Determine the [x, y] coordinate at the center of the cell enclosing the given text.  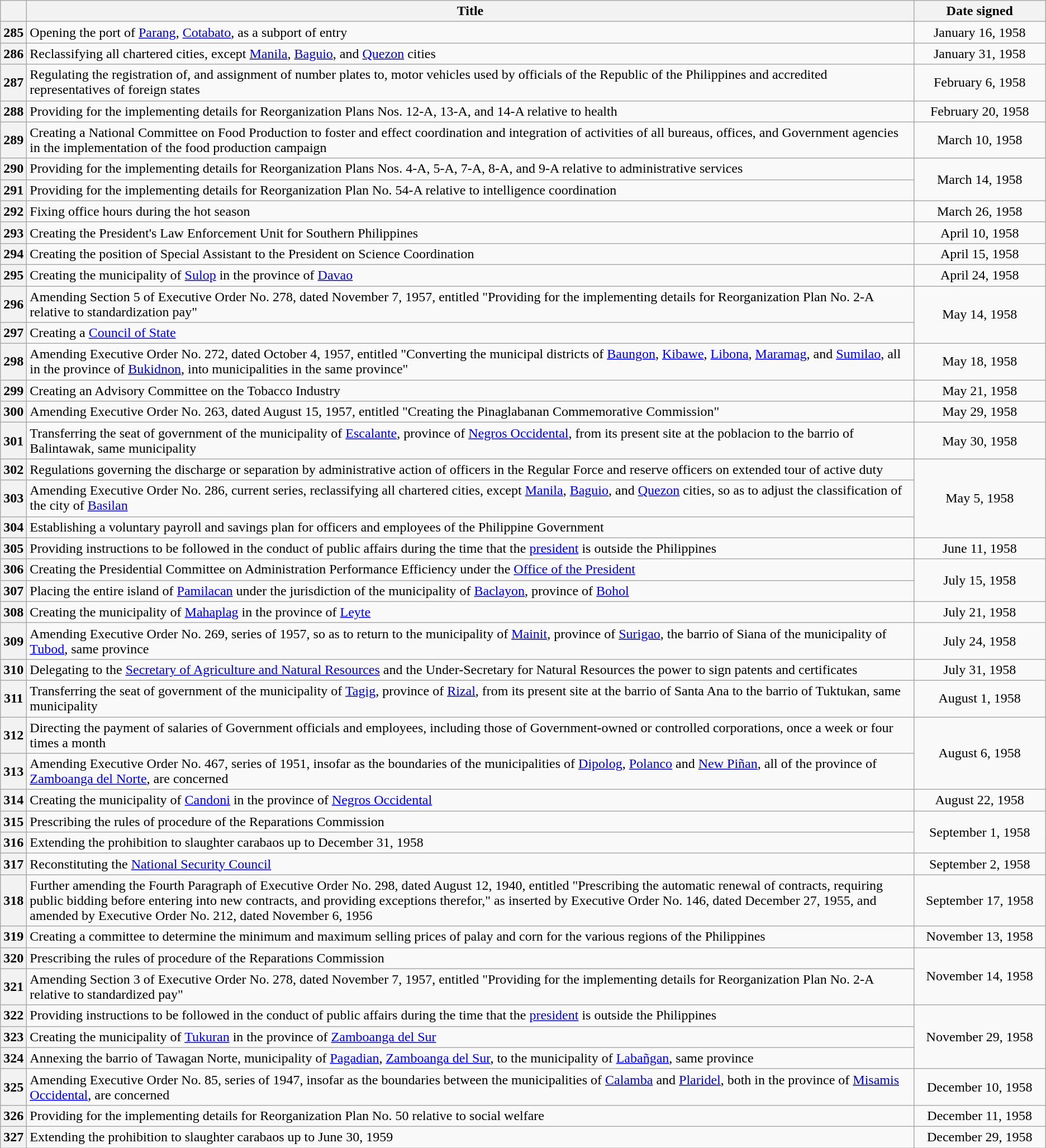
Opening the port of Parang, Cotabato, as a subport of entry [470, 32]
297 [13, 333]
319 [13, 937]
May 5, 1958 [980, 499]
312 [13, 734]
January 16, 1958 [980, 32]
Establishing a voluntary payroll and savings plan for officers and employees of the Philippine Government [470, 527]
Creating an Advisory Committee on the Tobacco Industry [470, 391]
Fixing office hours during the hot season [470, 211]
April 15, 1958 [980, 254]
Creating the position of Special Assistant to the President on Science Coordination [470, 254]
293 [13, 233]
Providing for the implementing details for Reorganization Plan No. 50 relative to social welfare [470, 1116]
294 [13, 254]
Creating the municipality of Tukuran in the province of Zamboanga del Sur [470, 1037]
Providing for the implementing details for Reorganization Plan No. 54-A relative to intelligence coordination [470, 190]
March 14, 1958 [980, 179]
January 31, 1958 [980, 54]
Creating a committee to determine the minimum and maximum selling prices of palay and corn for the various regions of the Philippines [470, 937]
302 [13, 469]
Providing for the implementing details for Reorganization Plans Nos. 4-A, 5-A, 7-A, 8-A, and 9-A relative to administrative services [470, 169]
314 [13, 800]
February 6, 1958 [980, 83]
Creating the Presidential Committee on Administration Performance Efficiency under the Office of the President [470, 570]
December 10, 1958 [980, 1087]
311 [13, 699]
322 [13, 1016]
June 11, 1958 [980, 548]
July 15, 1958 [980, 580]
March 10, 1958 [980, 140]
301 [13, 440]
327 [13, 1137]
August 1, 1958 [980, 699]
295 [13, 275]
December 29, 1958 [980, 1137]
July 31, 1958 [980, 670]
September 1, 1958 [980, 832]
July 24, 1958 [980, 641]
Extending the prohibition to slaughter carabaos up to June 30, 1959 [470, 1137]
321 [13, 987]
Extending the prohibition to slaughter carabaos up to December 31, 1958 [470, 843]
324 [13, 1058]
Amending Executive Order No. 263, dated August 15, 1957, entitled "Creating the Pinaglabanan Commemorative Commission" [470, 412]
315 [13, 822]
290 [13, 169]
September 2, 1958 [980, 864]
Annexing the barrio of Tawagan Norte, municipality of Pagadian, Zamboanga del Sur, to the municipality of Labañgan, same province [470, 1058]
November 29, 1958 [980, 1037]
291 [13, 190]
July 21, 1958 [980, 612]
289 [13, 140]
May 30, 1958 [980, 440]
Creating the municipality of Mahaplag in the province of Leyte [470, 612]
May 14, 1958 [980, 315]
304 [13, 527]
Date signed [980, 11]
326 [13, 1116]
September 17, 1958 [980, 900]
286 [13, 54]
320 [13, 958]
August 6, 1958 [980, 753]
Reclassifying all chartered cities, except Manila, Baguio, and Quezon cities [470, 54]
300 [13, 412]
325 [13, 1087]
317 [13, 864]
March 26, 1958 [980, 211]
Creating the President's Law Enforcement Unit for Southern Philippines [470, 233]
May 18, 1958 [980, 362]
296 [13, 304]
April 10, 1958 [980, 233]
Reconstituting the National Security Council [470, 864]
Placing the entire island of Pamilacan under the jurisdiction of the municipality of Baclayon, province of Bohol [470, 591]
313 [13, 771]
April 24, 1958 [980, 275]
303 [13, 499]
November 13, 1958 [980, 937]
298 [13, 362]
August 22, 1958 [980, 800]
Providing for the implementing details for Reorganization Plans Nos. 12-A, 13-A, and 14-A relative to health [470, 111]
306 [13, 570]
307 [13, 591]
285 [13, 32]
May 21, 1958 [980, 391]
287 [13, 83]
299 [13, 391]
Creating a Council of State [470, 333]
May 29, 1958 [980, 412]
February 20, 1958 [980, 111]
323 [13, 1037]
Creating the municipality of Candoni in the province of Negros Occidental [470, 800]
309 [13, 641]
316 [13, 843]
308 [13, 612]
288 [13, 111]
305 [13, 548]
December 11, 1958 [980, 1116]
310 [13, 670]
November 14, 1958 [980, 976]
318 [13, 900]
Title [470, 11]
292 [13, 211]
Creating the municipality of Sulop in the province of Davao [470, 275]
